Search for the cell housing the specified text and yield its [x, y] center coordinate. 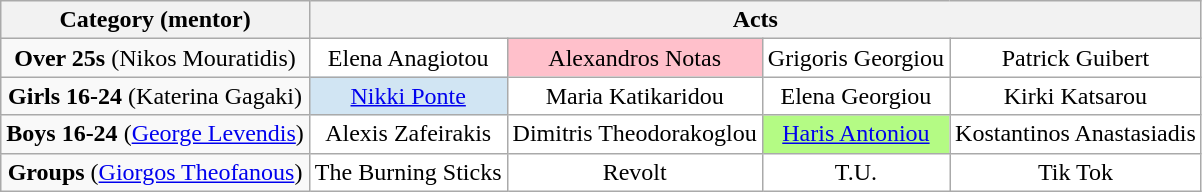
Alexandros Notas [634, 58]
Kostantinos Anastasiadis [1076, 134]
Boys 16-24 (George Levendis) [156, 134]
Category (mentor) [156, 20]
Groups (Giorgos Theofanous) [156, 172]
Acts [755, 20]
Alexis Zafeirakis [408, 134]
Grigoris Georgiou [856, 58]
Kirki Katsarou [1076, 96]
Tik Tok [1076, 172]
Girls 16-24 (Katerina Gagaki) [156, 96]
The Burning Sticks [408, 172]
Nikki Ponte [408, 96]
Haris Antoniou [856, 134]
Maria Katikaridou [634, 96]
Patrick Guibert [1076, 58]
Elena Anagiotou [408, 58]
Dimitris Theodorakoglou [634, 134]
Elena Georgiou [856, 96]
T.U. [856, 172]
Over 25s (Nikos Mouratidis) [156, 58]
Revolt [634, 172]
